Return the [X, Y] coordinate for the center point of the cell that contains the specified text.  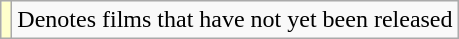
Denotes films that have not yet been released [235, 20]
